Locate the cell with the specified text and output its (x, y) center coordinate. 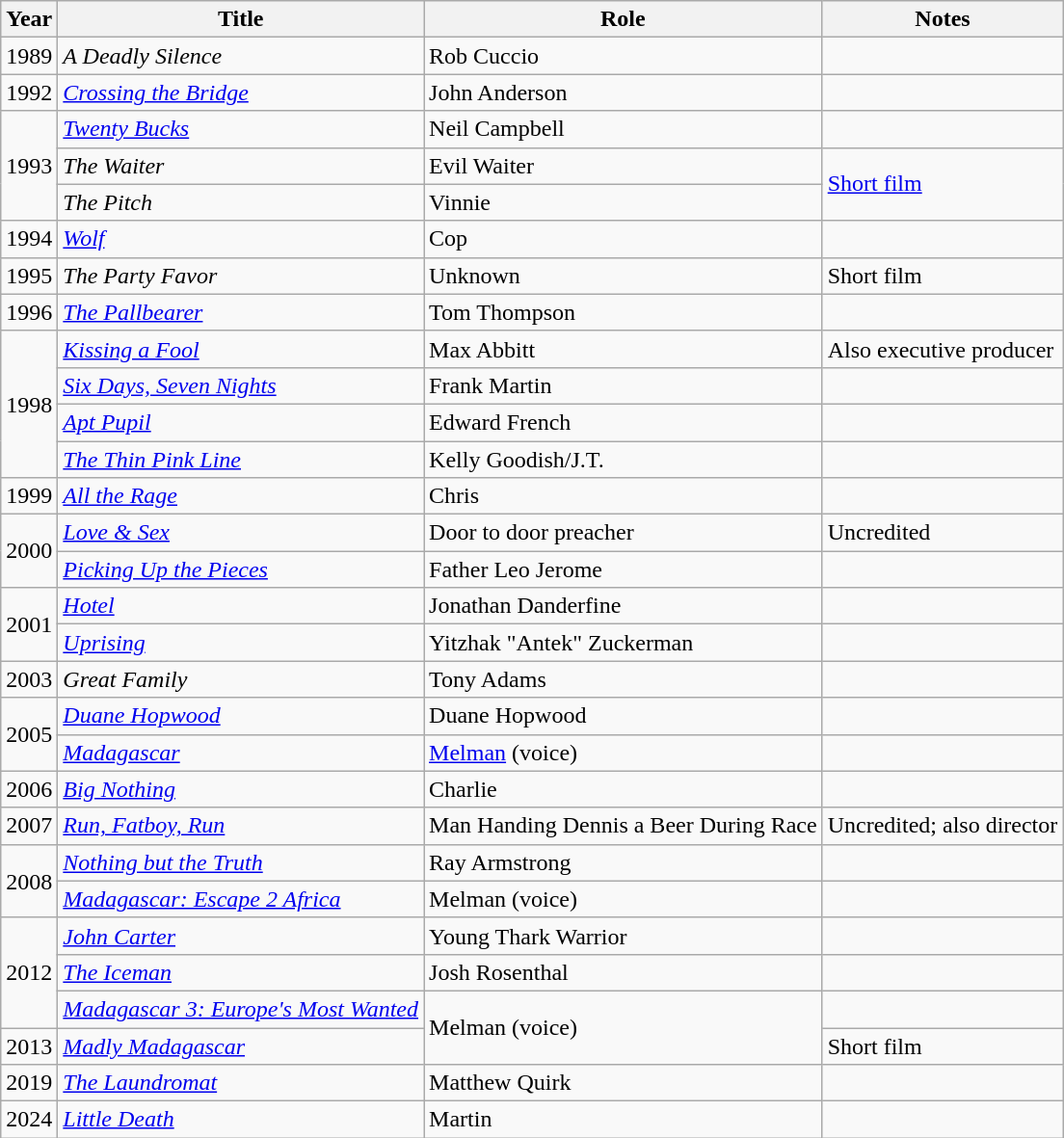
Wolf (241, 239)
Jonathan Danderfine (624, 606)
Uprising (241, 643)
Edward French (624, 422)
Yitzhak "Antek" Zuckerman (624, 643)
Picking Up the Pieces (241, 569)
Notes (943, 19)
1999 (29, 496)
2024 (29, 1120)
Six Days, Seven Nights (241, 385)
2019 (29, 1083)
The Party Favor (241, 276)
Neil Campbell (624, 129)
Matthew Quirk (624, 1083)
Kissing a Fool (241, 349)
2003 (29, 679)
Hotel (241, 606)
The Pallbearer (241, 312)
Kelly Goodish/J.T. (624, 460)
2012 (29, 972)
Nothing but the Truth (241, 862)
All the Rage (241, 496)
A Deadly Silence (241, 56)
Little Death (241, 1120)
Title (241, 19)
2008 (29, 881)
Great Family (241, 679)
Year (29, 19)
Josh Rosenthal (624, 972)
1989 (29, 56)
2007 (29, 826)
The Pitch (241, 202)
1996 (29, 312)
Also executive producer (943, 349)
Tom Thompson (624, 312)
Evil Waiter (624, 166)
1994 (29, 239)
The Waiter (241, 166)
2005 (29, 734)
Madagascar 3: Europe's Most Wanted (241, 1009)
1998 (29, 404)
1995 (29, 276)
The Iceman (241, 972)
Uncredited; also director (943, 826)
Chris (624, 496)
Unknown (624, 276)
Frank Martin (624, 385)
Rob Cuccio (624, 56)
1992 (29, 93)
Man Handing Dennis a Beer During Race (624, 826)
Uncredited (943, 533)
The Thin Pink Line (241, 460)
Twenty Bucks (241, 129)
Cop (624, 239)
1993 (29, 166)
2006 (29, 789)
Tony Adams (624, 679)
The Laundromat (241, 1083)
John Carter (241, 936)
Apt Pupil (241, 422)
Madly Madagascar (241, 1045)
John Anderson (624, 93)
2013 (29, 1045)
Run, Fatboy, Run (241, 826)
Door to door preacher (624, 533)
Young Thark Warrior (624, 936)
2000 (29, 551)
2001 (29, 624)
Role (624, 19)
Crossing the Bridge (241, 93)
Big Nothing (241, 789)
Ray Armstrong (624, 862)
Charlie (624, 789)
Madagascar: Escape 2 Africa (241, 899)
Martin (624, 1120)
Father Leo Jerome (624, 569)
Love & Sex (241, 533)
Vinnie (624, 202)
Max Abbitt (624, 349)
Madagascar (241, 753)
